Detect which cell encompasses the target text, then output its [x, y] center coordinate. 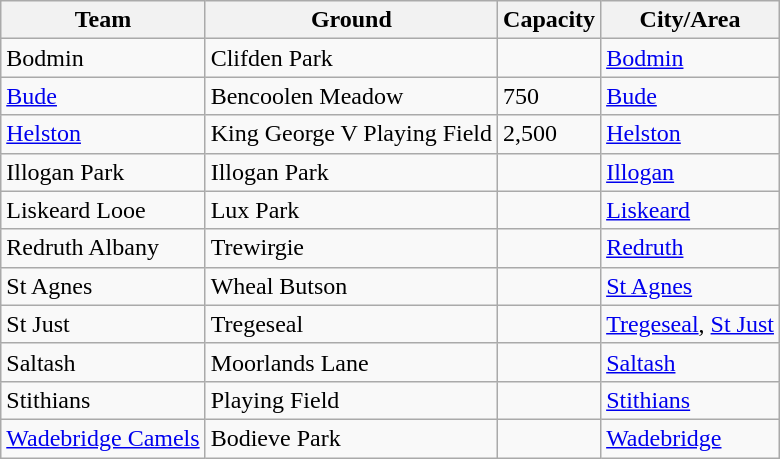
750 [550, 96]
Capacity [550, 20]
Lux Park [351, 210]
City/Area [690, 20]
2,500 [550, 134]
King George V Playing Field [351, 134]
Wadebridge Camels [103, 438]
Liskeard [690, 210]
Wheal Butson [351, 286]
St Just [103, 324]
Tregeseal [351, 324]
Team [103, 20]
Playing Field [351, 400]
Wadebridge [690, 438]
Trewirgie [351, 248]
Bodieve Park [351, 438]
Moorlands Lane [351, 362]
Tregeseal, St Just [690, 324]
Redruth [690, 248]
Ground [351, 20]
Liskeard Looe [103, 210]
Clifden Park [351, 58]
Bencoolen Meadow [351, 96]
Illogan [690, 172]
Redruth Albany [103, 248]
